Output the (X, Y) coordinate of the center of the cell containing the given text.  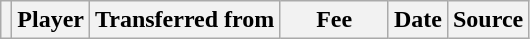
Transferred from (185, 20)
Fee (334, 20)
Player (51, 20)
Source (488, 20)
Date (418, 20)
